Return the (x, y) coordinate for the center point of the cell that contains the specified text.  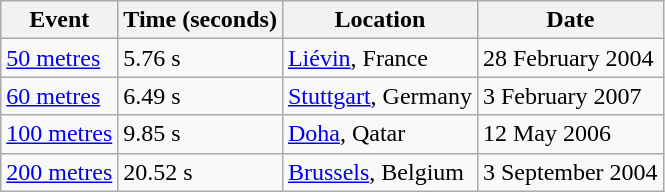
9.85 s (200, 134)
3 February 2007 (570, 96)
Liévin, France (380, 58)
5.76 s (200, 58)
3 September 2004 (570, 172)
Brussels, Belgium (380, 172)
28 February 2004 (570, 58)
100 metres (60, 134)
Event (60, 20)
6.49 s (200, 96)
60 metres (60, 96)
20.52 s (200, 172)
200 metres (60, 172)
Doha, Qatar (380, 134)
Time (seconds) (200, 20)
50 metres (60, 58)
12 May 2006 (570, 134)
Date (570, 20)
Location (380, 20)
Stuttgart, Germany (380, 96)
